Search for the cell housing the specified text and yield its (x, y) center coordinate. 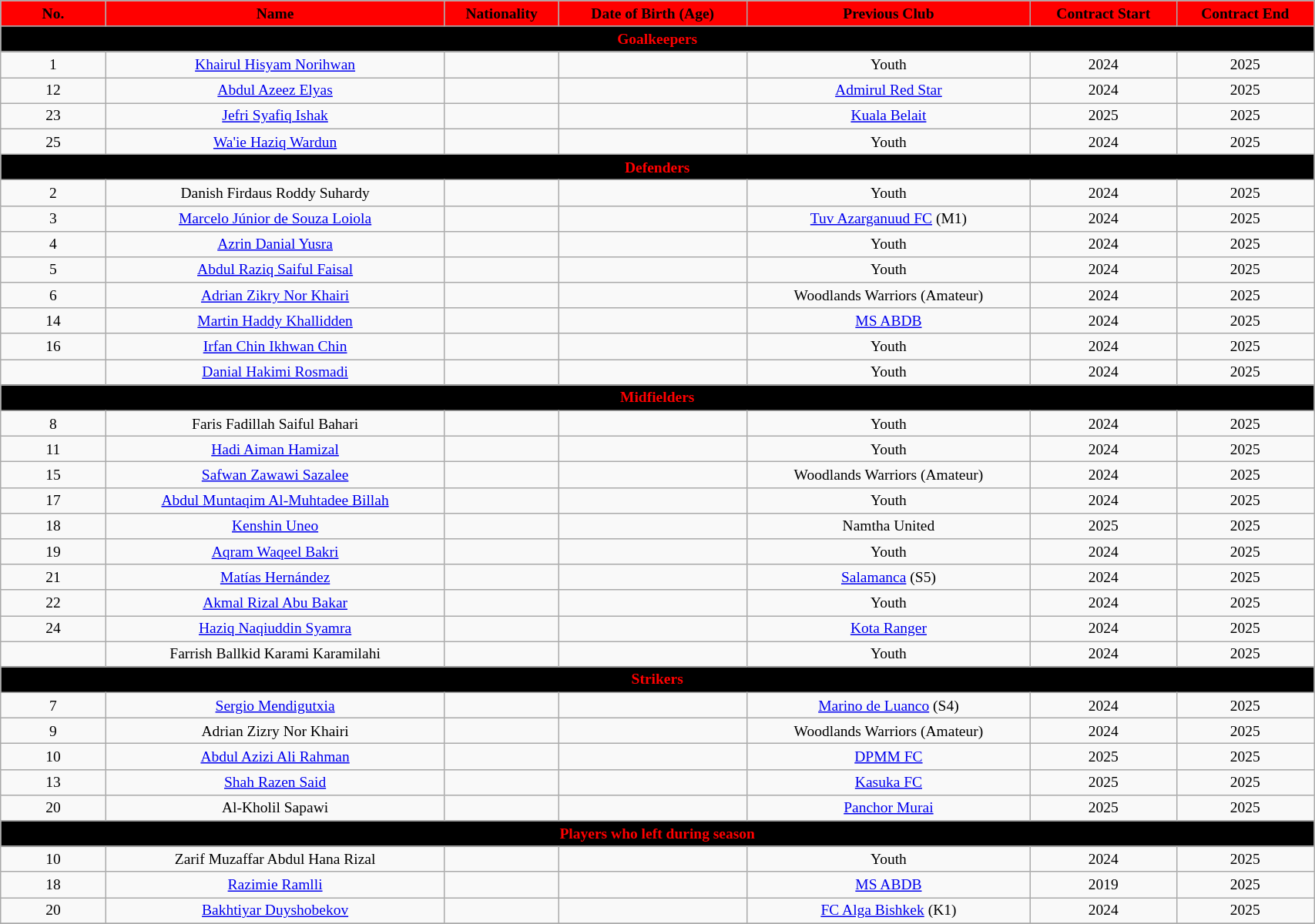
Danish Firdaus Roddy Suhardy (275, 192)
7 (53, 705)
Abdul Muntaqim Al-Muhtadee Billah (275, 500)
DPMM FC (888, 756)
23 (53, 115)
Goalkeepers (658, 38)
Players who left during season (658, 833)
2 (53, 192)
Midfielders (658, 397)
Hadi Aiman Hamizal (275, 450)
Azrin Danial Yusra (275, 243)
14 (53, 320)
1 (53, 65)
8 (53, 423)
9 (53, 731)
Safwan Zawawi Sazalee (275, 474)
21 (53, 577)
3 (53, 219)
11 (53, 450)
Wa'ie Haziq Wardun (275, 142)
Danial Hakimi Rosmadi (275, 373)
Martin Haddy Khallidden (275, 320)
24 (53, 628)
Adrian Zizry Nor Khairi (275, 731)
Kenshin Uneo (275, 525)
6 (53, 296)
Jefri Syafiq Ishak (275, 115)
19 (53, 551)
Bakhtiyar Duyshobekov (275, 910)
Sergio Mendigutxia (275, 705)
Nationality (502, 14)
Date of Birth (Age) (652, 14)
2019 (1103, 884)
Salamanca (S5) (888, 577)
Contract End (1245, 14)
16 (53, 346)
17 (53, 500)
Tuv Azarganuud FC (M1) (888, 219)
Adrian Zikry Nor Khairi (275, 296)
Strikers (658, 679)
Razimie Ramlli (275, 884)
Khairul Hisyam Norihwan (275, 65)
Contract Start (1103, 14)
Zarif Muzaffar Abdul Hana Rizal (275, 859)
Faris Fadillah Saiful Bahari (275, 423)
25 (53, 142)
Marino de Luanco (S4) (888, 705)
Shah Razen Said (275, 782)
Kasuka FC (888, 782)
Haziq Naqiuddin Syamra (275, 628)
Previous Club (888, 14)
Kuala Belait (888, 115)
Name (275, 14)
Abdul Azeez Elyas (275, 91)
Akmal Rizal Abu Bakar (275, 602)
Al-Kholil Sapawi (275, 807)
5 (53, 269)
Admirul Red Star (888, 91)
12 (53, 91)
13 (53, 782)
FC Alga Bishkek (K1) (888, 910)
Marcelo Júnior de Souza Loiola (275, 219)
Farrish Ballkid Karami Karamilahi (275, 654)
Irfan Chin Ikhwan Chin (275, 346)
4 (53, 243)
Kota Ranger (888, 628)
Matías Hernández (275, 577)
Aqram Waqeel Bakri (275, 551)
Panchor Murai (888, 807)
22 (53, 602)
Defenders (658, 166)
Abdul Azizi Ali Rahman (275, 756)
No. (53, 14)
Namtha United (888, 525)
Abdul Raziq Saiful Faisal (275, 269)
15 (53, 474)
